Output the [x, y] coordinate of the center of the cell containing the given text.  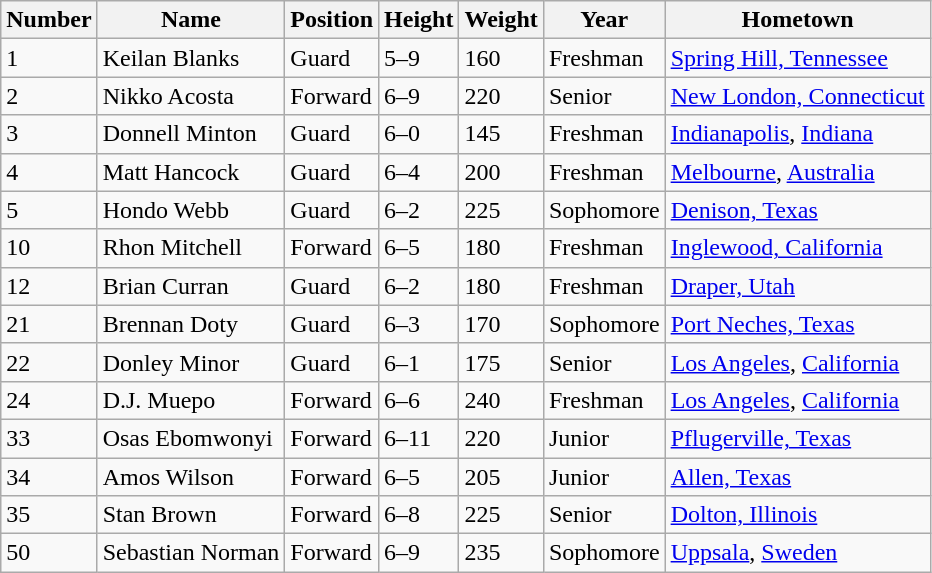
205 [501, 477]
5–9 [419, 58]
Draper, Utah [798, 286]
Name [191, 20]
Weight [501, 20]
Uppsala, Sweden [798, 553]
170 [501, 324]
6–1 [419, 362]
24 [49, 400]
Osas Ebomwonyi [191, 438]
Amos Wilson [191, 477]
6–3 [419, 324]
6–0 [419, 134]
50 [49, 553]
145 [501, 134]
Port Neches, Texas [798, 324]
Indianapolis, Indiana [798, 134]
Donley Minor [191, 362]
6–4 [419, 172]
Inglewood, California [798, 248]
Melbourne, Australia [798, 172]
Hometown [798, 20]
175 [501, 362]
Number [49, 20]
3 [49, 134]
Matt Hancock [191, 172]
Dolton, Illinois [798, 515]
6–11 [419, 438]
Height [419, 20]
6–8 [419, 515]
Rhon Mitchell [191, 248]
Position [332, 20]
22 [49, 362]
Donnell Minton [191, 134]
240 [501, 400]
235 [501, 553]
160 [501, 58]
Sebastian Norman [191, 553]
Pflugerville, Texas [798, 438]
Year [604, 20]
Hondo Webb [191, 210]
New London, Connecticut [798, 96]
5 [49, 210]
Allen, Texas [798, 477]
Stan Brown [191, 515]
34 [49, 477]
Nikko Acosta [191, 96]
10 [49, 248]
12 [49, 286]
Brian Curran [191, 286]
1 [49, 58]
33 [49, 438]
Brennan Doty [191, 324]
6–6 [419, 400]
35 [49, 515]
Keilan Blanks [191, 58]
200 [501, 172]
Spring Hill, Tennessee [798, 58]
4 [49, 172]
2 [49, 96]
Denison, Texas [798, 210]
D.J. Muepo [191, 400]
21 [49, 324]
